Pinpoint the cell where the given text exists, returning its (X, Y) midpoint coordinate. 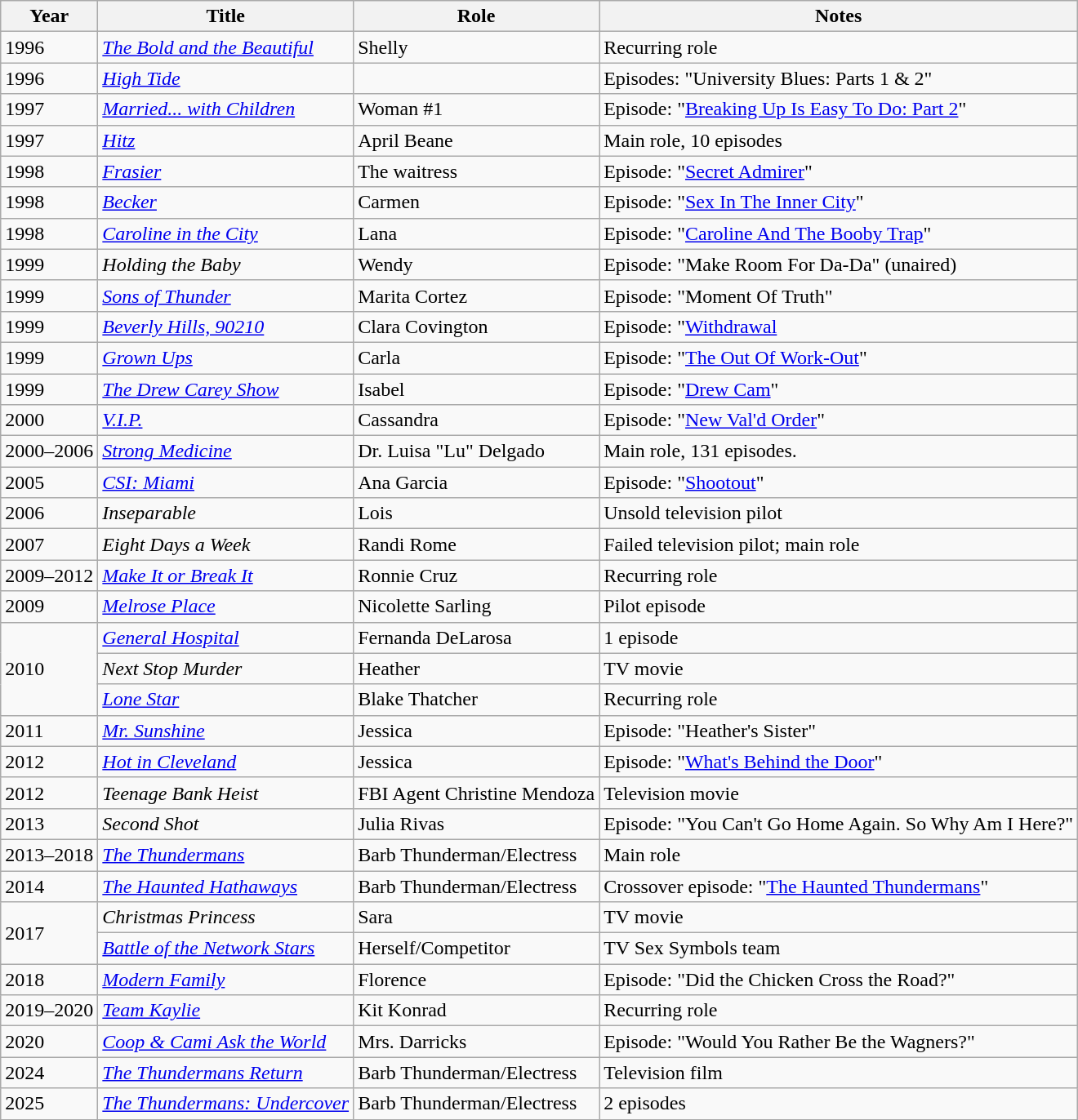
2 episodes (839, 1104)
Episode: "The Out Of Work-Out" (839, 358)
Episode: "Caroline And The Booby Trap" (839, 233)
Failed television pilot; main role (839, 544)
Episode: "Secret Admirer" (839, 171)
Kit Konrad (477, 1011)
Year (49, 16)
Randi Rome (477, 544)
Crossover episode: "The Haunted Thundermans" (839, 886)
Episodes: "University Blues: Parts 1 & 2" (839, 78)
Next Stop Murder (225, 669)
Episode: "Withdrawal (839, 327)
Woman #1 (477, 109)
Main role (839, 855)
Inseparable (225, 513)
2011 (49, 731)
Carla (477, 358)
Make It or Break It (225, 576)
Episode: "New Val'd Order" (839, 420)
Ana Garcia (477, 482)
2024 (49, 1073)
2009 (49, 607)
Isabel (477, 389)
The Bold and the Beautiful (225, 47)
Lois (477, 513)
Hitz (225, 140)
2007 (49, 544)
Married... with Children (225, 109)
Episode: "Shootout" (839, 482)
The Thundermans Return (225, 1073)
Cassandra (477, 420)
Pilot episode (839, 607)
Modern Family (225, 980)
2006 (49, 513)
The Haunted Hathaways (225, 886)
2018 (49, 980)
Episode: "Heather's Sister" (839, 731)
Second Shot (225, 824)
High Tide (225, 78)
Episode: "Drew Cam" (839, 389)
Carmen (477, 202)
Main role, 131 episodes. (839, 451)
TV Sex Symbols team (839, 949)
2009–2012 (49, 576)
Episode: "What's Behind the Door" (839, 762)
Fernanda DeLarosa (477, 638)
Television movie (839, 793)
Holding the Baby (225, 264)
Role (477, 16)
2000–2006 (49, 451)
Blake Thatcher (477, 700)
Shelly (477, 47)
Eight Days a Week (225, 544)
Julia Rivas (477, 824)
2017 (49, 933)
Melrose Place (225, 607)
Heather (477, 669)
2020 (49, 1042)
Herself/Competitor (477, 949)
Lana (477, 233)
The Drew Carey Show (225, 389)
2000 (49, 420)
Florence (477, 980)
Strong Medicine (225, 451)
Episode: "Sex In The Inner City" (839, 202)
Dr. Luisa "Lu" Delgado (477, 451)
Caroline in the City (225, 233)
April Beane (477, 140)
FBI Agent Christine Mendoza (477, 793)
Wendy (477, 264)
CSI: Miami (225, 482)
2010 (49, 669)
Nicolette Sarling (477, 607)
Christmas Princess (225, 918)
2019–2020 (49, 1011)
Sara (477, 918)
Title (225, 16)
Episode: "Breaking Up Is Easy To Do: Part 2" (839, 109)
The Thundermans: Undercover (225, 1104)
2014 (49, 886)
Ronnie Cruz (477, 576)
1 episode (839, 638)
Episode: "Moment Of Truth" (839, 296)
Unsold television pilot (839, 513)
Lone Star (225, 700)
Teenage Bank Heist (225, 793)
2013 (49, 824)
Episode: "You Can't Go Home Again. So Why Am I Here?" (839, 824)
Clara Covington (477, 327)
Notes (839, 16)
Grown Ups (225, 358)
V.I.P. (225, 420)
Mr. Sunshine (225, 731)
2005 (49, 482)
Episode: "Make Room For Da-Da" (unaired) (839, 264)
Frasier (225, 171)
Beverly Hills, 90210 (225, 327)
Team Kaylie (225, 1011)
Main role, 10 episodes (839, 140)
Sons of Thunder (225, 296)
Episode: "Would You Rather Be the Wagners?" (839, 1042)
Hot in Cleveland (225, 762)
Mrs. Darricks (477, 1042)
The waitress (477, 171)
2013–2018 (49, 855)
Coop & Cami Ask the World (225, 1042)
Marita Cortez (477, 296)
Becker (225, 202)
2025 (49, 1104)
Television film (839, 1073)
The Thundermans (225, 855)
General Hospital (225, 638)
Episode: "Did the Chicken Cross the Road?" (839, 980)
Battle of the Network Stars (225, 949)
